Determine the [x, y] coordinate at the center of the cell enclosing the given text.  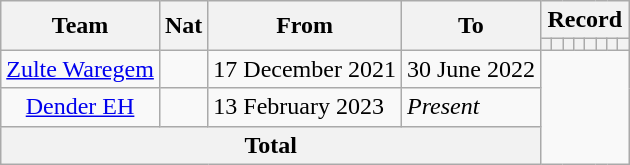
Nat [183, 26]
Total [271, 145]
17 December 2021 [305, 69]
Zulte Waregem [80, 69]
13 February 2023 [305, 107]
Team [80, 26]
Present [470, 107]
From [305, 26]
To [470, 26]
Record [584, 20]
Dender EH [80, 107]
30 June 2022 [470, 69]
